Locate the cell with the specified text and output its (x, y) center coordinate. 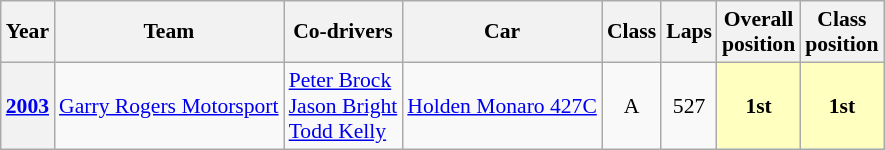
A (632, 106)
Holden Monaro 427C (502, 106)
2003 (28, 106)
527 (689, 106)
Garry Rogers Motorsport (169, 106)
Team (169, 32)
Year (28, 32)
Class (632, 32)
Co-drivers (344, 32)
Laps (689, 32)
Classposition (842, 32)
Car (502, 32)
Peter Brock Jason Bright Todd Kelly (344, 106)
Overallposition (758, 32)
